Detect which cell encompasses the target text, then output its (X, Y) center coordinate. 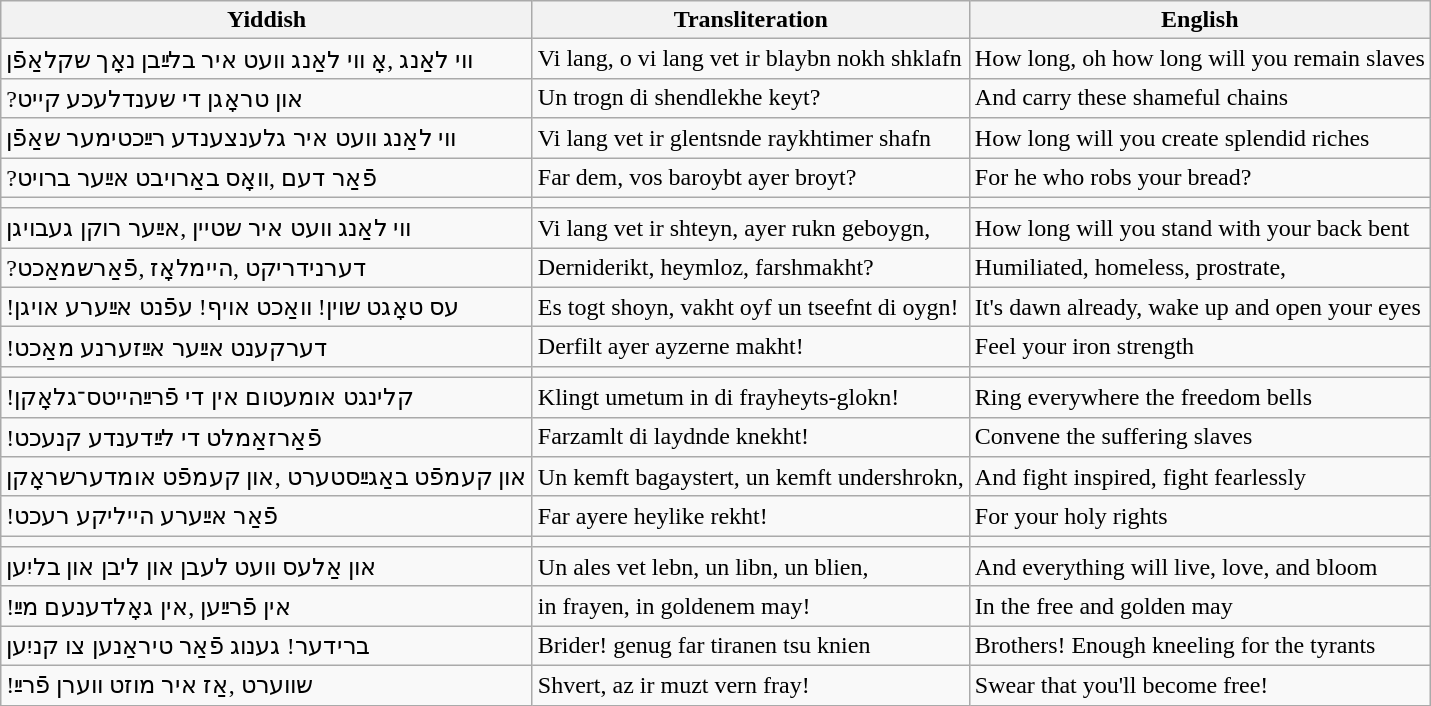
Brider! genug far tiranen tsu knien (750, 646)
For he who robs your bread? (1200, 178)
Derfilt ayer ayzerne makht! (750, 347)
Brothers! Enough kneeling for the tyrants (1200, 646)
Yiddish (267, 20)
Vi lang vet ir shteyn, ayer rukn geboygn, (750, 228)
ווי לאַנג וועט איר שטיין ,אײַער רוקן געבויגן (267, 228)
!פֿאַרזאַמלט די לײַדענדע קנעכט (267, 437)
Transliteration (750, 20)
English (1200, 20)
Humiliated, homeless, prostrate, (1200, 268)
Derniderikt, heymloz, farshmakht? (750, 268)
Swear that you'll become free! (1200, 685)
?פֿאַר דעם ,וואָס באַרויבט אײַער ברויט (267, 178)
!אין פֿרײַען ,אין גאָלדענעם מײַ (267, 606)
און קעמפֿט באַגײַסטערט ,און קעמפֿט אומדערשראָקן (267, 477)
It's dawn already, wake up and open your eyes (1200, 307)
How long will you create splendid riches (1200, 138)
And carry these shameful chains (1200, 98)
Klingt umetum in di frayheyts-glokn! (750, 397)
ווי לאַנג וועט איר גלענצענדע רײַכטימער שאַפֿן (267, 138)
Es togt shoyn, vakht oyf un tseefnt di oygn! (750, 307)
For your holy rights (1200, 516)
In the free and golden may (1200, 606)
!שווערט ,אַז איר מוזט ווערן פֿרײַ (267, 685)
ברידער! גענוג פֿאַר טיראַנען צו קניִען (267, 646)
Feel your iron strength (1200, 347)
Un trogn di shendlekhe keyt? (750, 98)
And everything will live, love, and bloom (1200, 567)
און אַלעס וועט לעבן און ליבן און בליִען (267, 567)
Vi lang vet ir glentsnde raykhtimer shafn (750, 138)
!עס טאָגט שוין! וואַכט אויף! עפֿנט אײַערע אויגן (267, 307)
Farzamlt di laydnde knekht! (750, 437)
ווי לאַנג ,אָ ווי לאַנג וועט איר בלײַבן נאָך שקלאַפֿן (267, 59)
!פֿאַר אײַערע הייליקע רעכט (267, 516)
!דערקענט אײַער אײַזערנע מאַכט (267, 347)
Far ayere heylike rekht! (750, 516)
Un kemft bagaystert, un kemft undershrokn, (750, 477)
?און טראָגן די שענדלעכע קייט (267, 98)
Vi lang, o vi lang vet ir blaybn nokh shklafn (750, 59)
Shvert, az ir muzt vern fray! (750, 685)
Convene the suffering slaves (1200, 437)
in frayen, in goldenem may! (750, 606)
!קלינגט אומעטום אין די פֿרײַהייטס־גלאָקן (267, 397)
And fight inspired, fight fearlessly (1200, 477)
Ring everywhere the freedom bells (1200, 397)
Far dem, vos baroybt ayer broyt? (750, 178)
How long, oh how long will you remain slaves (1200, 59)
?דערנידריקט ,היימלאָז ,פֿאַרשמאַכט (267, 268)
Un ales vet lebn, un libn, un blien, (750, 567)
How long will you stand with your back bent (1200, 228)
